Locate the cell with the specified text and output its [X, Y] center coordinate. 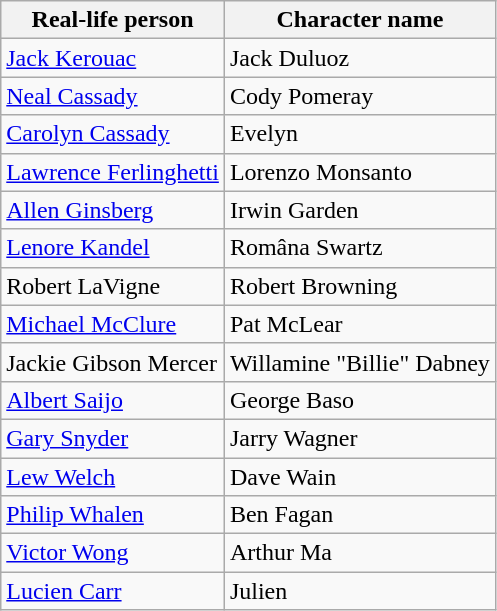
Jarry Wagner [360, 438]
Carolyn Cassady [113, 134]
Philip Whalen [113, 515]
Willamine "Billie" Dabney [360, 362]
Gary Snyder [113, 438]
Real-life person [113, 20]
Allen Ginsberg [113, 210]
Irwin Garden [360, 210]
Jack Duluoz [360, 58]
Cody Pomeray [360, 96]
Lew Welch [113, 477]
Jackie Gibson Mercer [113, 362]
Ben Fagan [360, 515]
Lawrence Ferlinghetti [113, 172]
Character name [360, 20]
Neal Cassady [113, 96]
Arthur Ma [360, 553]
Julien [360, 591]
Michael McClure [113, 324]
Victor Wong [113, 553]
Albert Saijo [113, 400]
George Baso [360, 400]
Lorenzo Monsanto [360, 172]
Lenore Kandel [113, 248]
Robert LaVigne [113, 286]
Dave Wain [360, 477]
Jack Kerouac [113, 58]
Pat McLear [360, 324]
Evelyn [360, 134]
Româna Swartz [360, 248]
Robert Browning [360, 286]
Lucien Carr [113, 591]
